Return the (x, y) coordinate for the center point of the cell that contains the specified text.  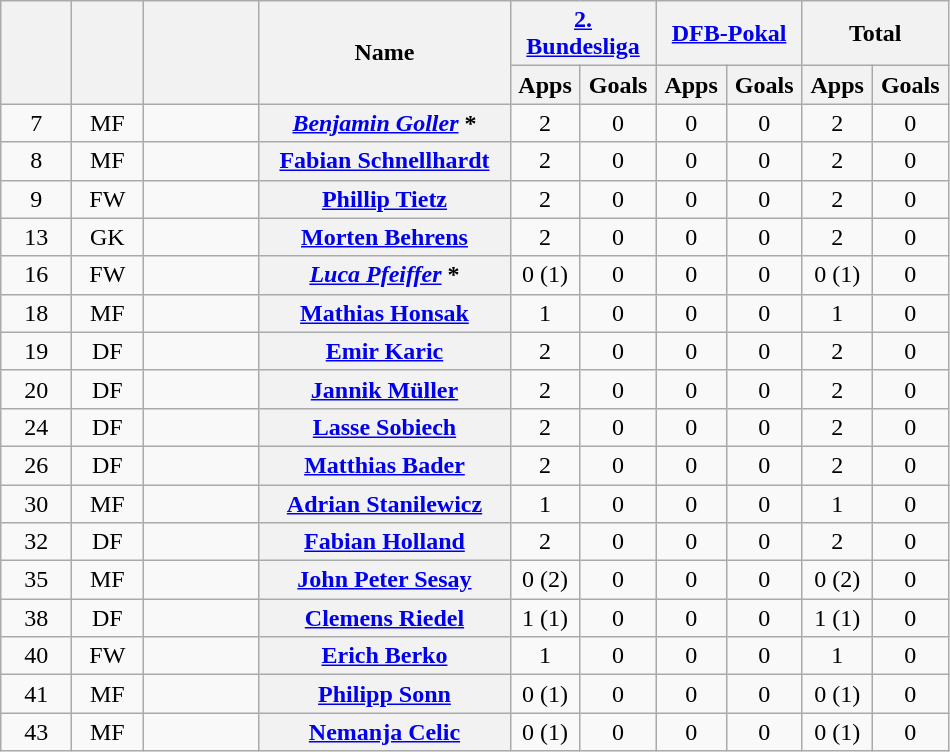
35 (36, 580)
41 (36, 694)
Name (384, 52)
Total (875, 34)
7 (36, 123)
38 (36, 618)
Luca Pfeiffer * (384, 275)
18 (36, 313)
Morten Behrens (384, 237)
19 (36, 351)
Lasse Sobiech (384, 427)
GK (108, 237)
13 (36, 237)
Emir Karic (384, 351)
43 (36, 732)
9 (36, 199)
Fabian Holland (384, 542)
Jannik Müller (384, 389)
Benjamin Goller * (384, 123)
32 (36, 542)
Philipp Sonn (384, 694)
Clemens Riedel (384, 618)
DFB-Pokal (729, 34)
24 (36, 427)
John Peter Sesay (384, 580)
20 (36, 389)
Erich Berko (384, 656)
Matthias Bader (384, 465)
16 (36, 275)
Mathias Honsak (384, 313)
Nemanja Celic (384, 732)
Adrian Stanilewicz (384, 503)
Phillip Tietz (384, 199)
26 (36, 465)
8 (36, 161)
Fabian Schnellhardt (384, 161)
30 (36, 503)
2. Bundesliga (583, 34)
40 (36, 656)
